Detect which cell encompasses the target text, then output its [x, y] center coordinate. 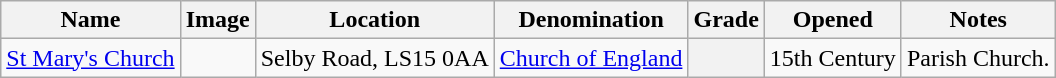
Denomination [591, 20]
St Mary's Church [90, 58]
Opened [832, 20]
Notes [978, 20]
Location [374, 20]
Church of England [591, 58]
Image [218, 20]
Name [90, 20]
Selby Road, LS15 0AA [374, 58]
Parish Church. [978, 58]
Grade [726, 20]
15th Century [832, 58]
